Search for the cell housing the specified text and yield its [x, y] center coordinate. 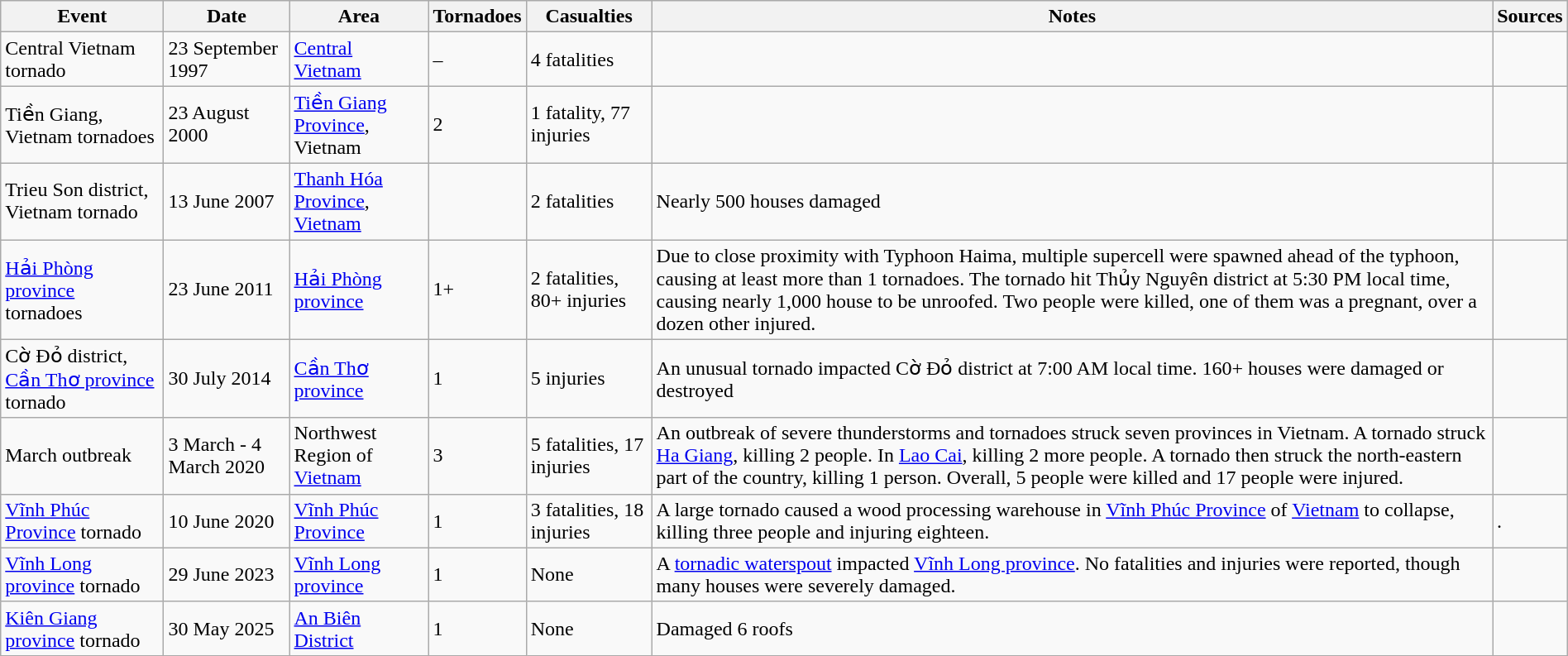
Thanh Hóa Province, Vietnam [359, 201]
29 June 2023 [227, 574]
23 August 2000 [227, 125]
An Biên District [359, 629]
Hải Phòng provincetornadoes [83, 290]
Tiền Giang Province, Vietnam [359, 125]
1+ [477, 290]
. [1530, 521]
Sources [1530, 17]
5 fatalities, 17 injuries [589, 456]
Vĩnh Phúc Province tornado [83, 521]
Kiên Giang province tornado [83, 629]
2 [477, 125]
4 fatalities [589, 60]
1 fatality, 77 injuries [589, 125]
Tiền Giang, Vietnam tornadoes [83, 125]
Central Vietnam [359, 60]
23 September 1997 [227, 60]
Event [83, 17]
3 fatalities, 18 injuries [589, 521]
2 fatalities, 80+ injuries [589, 290]
Area [359, 17]
Vĩnh Phúc Province [359, 521]
30 May 2025 [227, 629]
Damaged 6 roofs [1072, 629]
Hải Phòngprovince [359, 290]
3 [477, 456]
5 injuries [589, 379]
10 June 2020 [227, 521]
Central Vietnam tornado [83, 60]
An unusual tornado impacted Cờ Đỏ district at 7:00 AM local time. 160+ houses were damaged or destroyed [1072, 379]
NorthwestRegion of Vietnam [359, 456]
3 March - 4 March 2020 [227, 456]
Trieu Son district, Vietnam tornado [83, 201]
Tornadoes [477, 17]
Cờ Đỏ district, Cần Thơ province tornado [83, 379]
30 July 2014 [227, 379]
A tornadic waterspout impacted Vĩnh Long province. No fatalities and injuries were reported, though many houses were severely damaged. [1072, 574]
13 June 2007 [227, 201]
23 June 2011 [227, 290]
Casualties [589, 17]
A large tornado caused a wood processing warehouse in Vĩnh Phúc Province of Vietnam to collapse, killing three people and injuring eighteen. [1072, 521]
Nearly 500 houses damaged [1072, 201]
– [477, 60]
Vĩnh Long province tornado [83, 574]
Notes [1072, 17]
March outbreak [83, 456]
Date [227, 17]
2 fatalities [589, 201]
Cần Thơ province [359, 379]
Vĩnh Long province [359, 574]
